From the cell containing the given text, extract its center point as [x, y] coordinate. 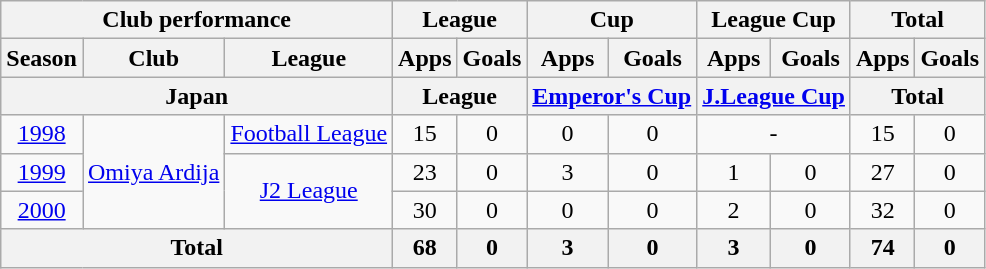
Emperor's Cup [612, 96]
23 [425, 172]
Football League [309, 134]
J.League Cup [774, 96]
74 [882, 248]
2000 [42, 210]
1999 [42, 172]
J2 League [309, 191]
27 [882, 172]
Cup [612, 20]
2 [734, 210]
Season [42, 58]
1 [734, 172]
Japan [197, 96]
30 [425, 210]
- [774, 134]
Omiya Ardija [153, 172]
1998 [42, 134]
68 [425, 248]
32 [882, 210]
League Cup [774, 20]
Club [153, 58]
Club performance [197, 20]
